Locate the cell with the specified text and output its [X, Y] center coordinate. 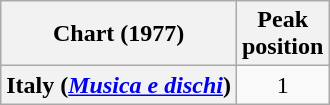
Peakposition [282, 34]
Italy (Musica e dischi) [119, 85]
Chart (1977) [119, 34]
1 [282, 85]
